Pinpoint the cell where the given text exists, returning its (X, Y) midpoint coordinate. 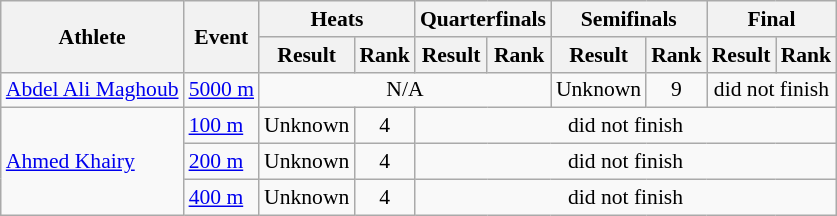
200 m (222, 162)
400 m (222, 197)
Athlete (92, 36)
Abdel Ali Maghoub (92, 90)
Ahmed Khairy (92, 162)
Semifinals (629, 19)
9 (676, 90)
Quarterfinals (483, 19)
Event (222, 36)
N/A (405, 90)
Final (772, 19)
5000 m (222, 90)
100 m (222, 126)
Heats (337, 19)
